For the text-containing cell, return its midpoint in (X, Y) coordinate format. 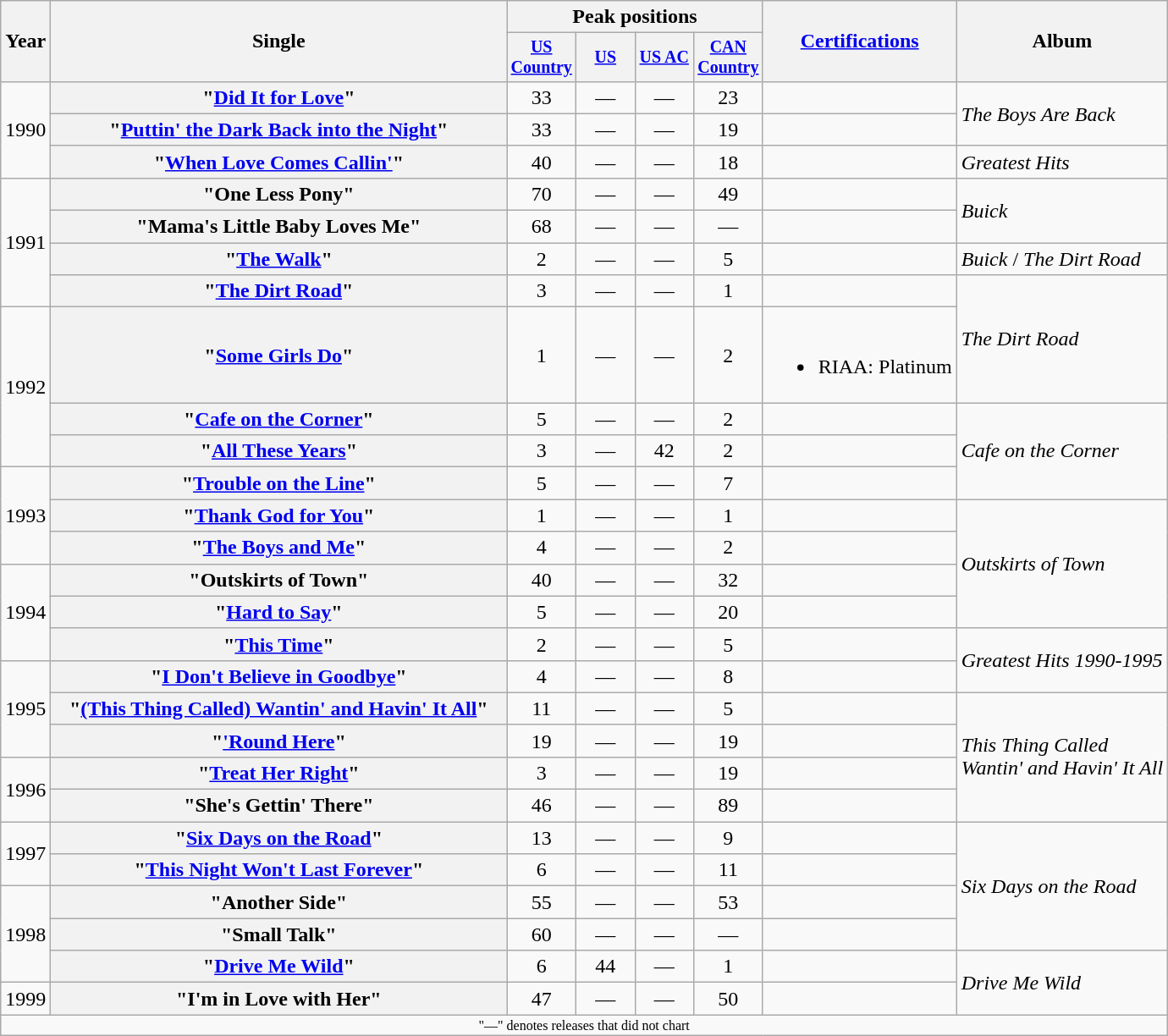
23 (728, 97)
"Cafe on the Corner" (279, 419)
1996 (25, 789)
44 (606, 967)
"This Time" (279, 644)
Peak positions (635, 17)
Drive Me Wild (1061, 983)
"(This Thing Called) Wantin' and Havin' It All" (279, 708)
1990 (25, 129)
"Treat Her Right" (279, 773)
55 (542, 902)
53 (728, 902)
"When Love Comes Callin'" (279, 162)
47 (542, 999)
50 (728, 999)
US (606, 58)
"Trouble on the Line" (279, 483)
8 (728, 676)
"The Boys and Me" (279, 548)
CAN Country (728, 58)
42 (664, 451)
Single (279, 41)
7 (728, 483)
Album (1061, 41)
"Six Days on the Road" (279, 838)
"Mama's Little Baby Loves Me" (279, 227)
"All These Years" (279, 451)
"Hard to Say" (279, 612)
"Drive Me Wild" (279, 967)
Greatest Hits 1990-1995 (1061, 660)
Greatest Hits (1061, 162)
Cafe on the Corner (1061, 451)
89 (728, 806)
"Some Girls Do" (279, 355)
US AC (664, 58)
"The Dirt Road" (279, 291)
The Dirt Road (1061, 339)
"I Don't Believe in Goodbye" (279, 676)
"Puttin' the Dark Back into the Night" (279, 129)
This Thing CalledWantin' and Havin' It All (1061, 757)
60 (542, 934)
1998 (25, 934)
Six Days on the Road (1061, 886)
1997 (25, 854)
49 (728, 194)
Buick / The Dirt Road (1061, 259)
"—" denotes releases that did not chart (584, 1025)
"I'm in Love with Her" (279, 999)
Certifications (860, 41)
"The Walk" (279, 259)
18 (728, 162)
"Small Talk" (279, 934)
32 (728, 580)
1993 (25, 515)
"'Round Here" (279, 741)
"She's Gettin' There" (279, 806)
1995 (25, 708)
1994 (25, 612)
"Another Side" (279, 902)
The Boys Are Back (1061, 113)
9 (728, 838)
70 (542, 194)
1999 (25, 999)
1992 (25, 388)
"Outskirts of Town" (279, 580)
13 (542, 838)
Year (25, 41)
Outskirts of Town (1061, 564)
Buick (1061, 210)
"One Less Pony" (279, 194)
1991 (25, 242)
"Thank God for You" (279, 515)
68 (542, 227)
46 (542, 806)
RIAA: Platinum (860, 355)
US Country (542, 58)
20 (728, 612)
"This Night Won't Last Forever" (279, 870)
"Did It for Love" (279, 97)
